Extract the (X, Y) coordinate from the center of the cell holding the provided text.  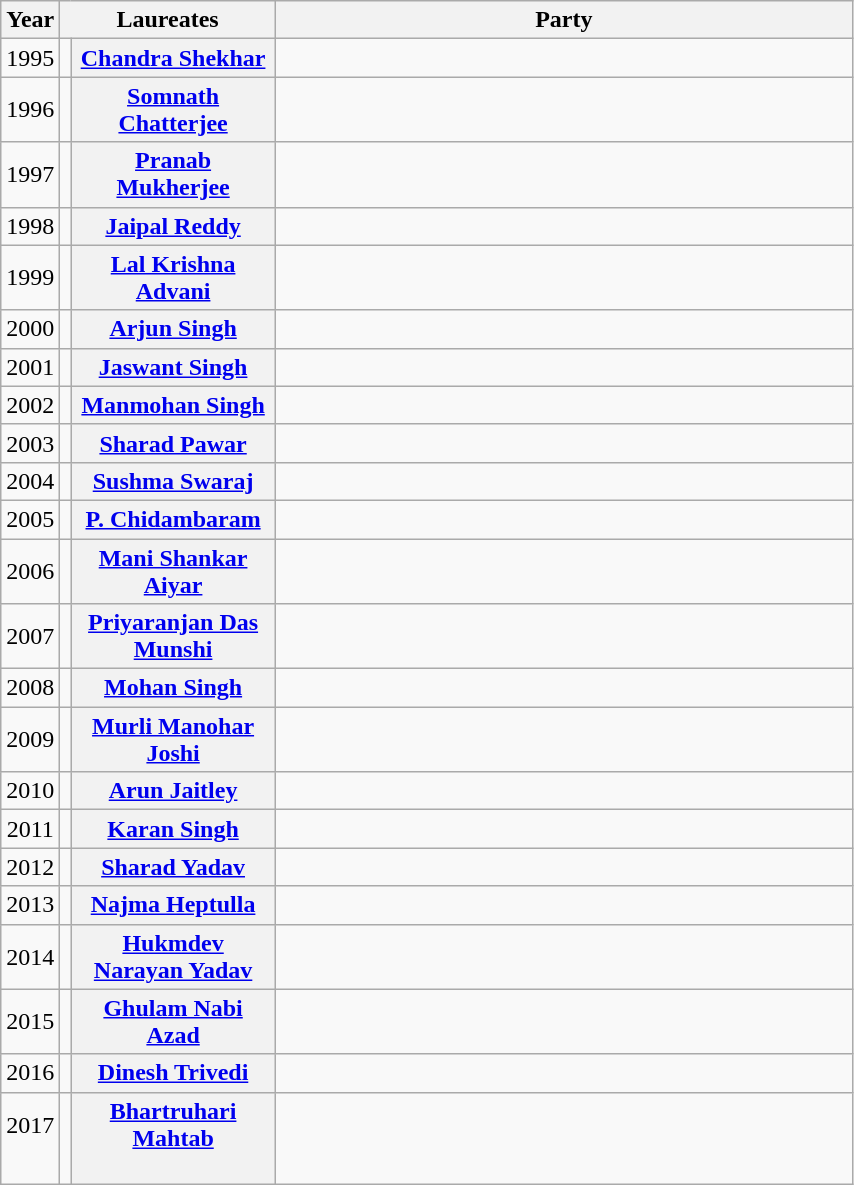
2005 (30, 519)
Najma Heptulla (173, 905)
1997 (30, 174)
Bhartruhari Mahtab (173, 1138)
1995 (30, 58)
Mani Shankar Aiyar (173, 570)
2000 (30, 329)
P. Chidambaram (173, 519)
Mohan Singh (173, 688)
2003 (30, 443)
2016 (30, 1073)
Priyaranjan Das Munshi (173, 636)
Party (564, 20)
1996 (30, 110)
Arun Jaitley (173, 791)
Ghulam Nabi Azad (173, 1022)
Dinesh Trivedi (173, 1073)
Hukmdev Narayan Yadav (173, 956)
2008 (30, 688)
Sushma Swaraj (173, 481)
Jaswant Singh (173, 367)
Karan Singh (173, 829)
2010 (30, 791)
Laureates (168, 20)
2017 (30, 1138)
2012 (30, 867)
2001 (30, 367)
2004 (30, 481)
Chandra Shekhar (173, 58)
1999 (30, 278)
Murli Manohar Joshi (173, 740)
2015 (30, 1022)
1998 (30, 226)
2002 (30, 405)
Somnath Chatterjee (173, 110)
Year (30, 20)
2013 (30, 905)
Manmohan Singh (173, 405)
Jaipal Reddy (173, 226)
Sharad Pawar (173, 443)
2007 (30, 636)
2006 (30, 570)
2011 (30, 829)
2009 (30, 740)
Sharad Yadav (173, 867)
Arjun Singh (173, 329)
Lal Krishna Advani (173, 278)
Pranab Mukherjee (173, 174)
2014 (30, 956)
